Return [x, y] of the center of cell containing provided text 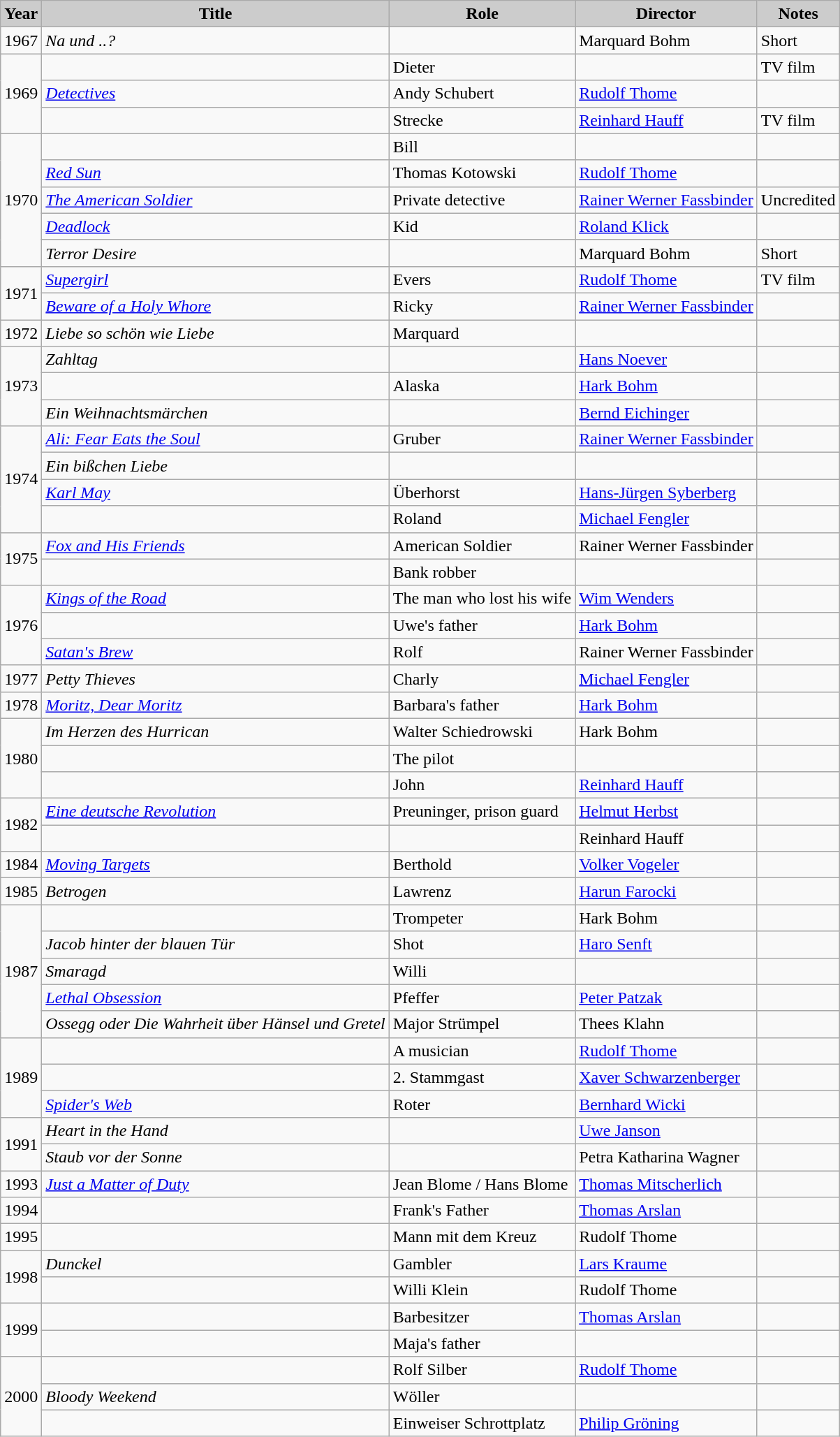
Bernd Eichinger [666, 413]
Mann mit dem Kreuz [482, 1237]
1977 [21, 678]
Bernhard Wicki [666, 1104]
The man who lost his wife [482, 599]
Zahltag [215, 360]
1993 [21, 1184]
1994 [21, 1211]
The pilot [482, 758]
The American Soldier [215, 200]
1991 [21, 1144]
Barbara's father [482, 705]
Roter [482, 1104]
1967 [21, 41]
Director [666, 14]
1976 [21, 625]
1978 [21, 705]
Moving Targets [215, 865]
Year [21, 14]
Thees Klahn [666, 1024]
Spider's Web [215, 1104]
Na und ..? [215, 41]
Harun Farocki [666, 891]
Berthold [482, 865]
Red Sun [215, 173]
Pfeffer [482, 998]
Karl May [215, 493]
Deadlock [215, 226]
Rolf Silber [482, 1370]
Petra Katharina Wagner [666, 1157]
Gruber [482, 439]
Ali: Fear Eats the Soul [215, 439]
Shot [482, 944]
Major Strümpel [482, 1024]
Roland [482, 519]
Petty Thieves [215, 678]
Andy Schubert [482, 94]
Willi [482, 971]
Just a Matter of Duty [215, 1184]
Jacob hinter der blauen Tür [215, 944]
Jean Blome / Hans Blome [482, 1184]
Trompeter [482, 918]
American Soldier [482, 546]
Roland Klick [666, 226]
Dunckel [215, 1264]
Haro Senft [666, 944]
Alaska [482, 386]
1987 [21, 971]
Lars Kraume [666, 1264]
2000 [21, 1396]
Uwe Janson [666, 1130]
1998 [21, 1277]
Ossegg oder Die Wahrheit über Hänsel und Gretel [215, 1024]
Moritz, Dear Moritz [215, 705]
Überhorst [482, 493]
Marquard [482, 333]
John [482, 785]
Ricky [482, 306]
Hans Noever [666, 360]
Rolf [482, 652]
Uwe's father [482, 625]
2. Stammgast [482, 1077]
Smaragd [215, 971]
1970 [21, 200]
Frank's Father [482, 1211]
1972 [21, 333]
Strecke [482, 120]
1999 [21, 1330]
Bank robber [482, 572]
Volker Vogeler [666, 865]
Beware of a Holy Whore [215, 306]
1982 [21, 825]
Uncredited [798, 200]
Im Herzen des Hurrican [215, 731]
Evers [482, 279]
Betrogen [215, 891]
1980 [21, 758]
Satan's Brew [215, 652]
Thomas Mitscherlich [666, 1184]
Preuninger, prison guard [482, 812]
Dieter [482, 67]
1975 [21, 559]
Ein Weihnachtsmärchen [215, 413]
Hans-Jürgen Syberberg [666, 493]
Peter Patzak [666, 998]
Ein bißchen Liebe [215, 466]
Role [482, 14]
1974 [21, 479]
Detectives [215, 94]
Willi Klein [482, 1290]
Lawrenz [482, 891]
Helmut Herbst [666, 812]
Walter Schiedrowski [482, 731]
Xaver Schwarzenberger [666, 1077]
Supergirl [215, 279]
1971 [21, 293]
Maja's father [482, 1343]
1984 [21, 865]
Wöller [482, 1396]
Barbesitzer [482, 1317]
Title [215, 14]
Philip Gröning [666, 1423]
Bill [482, 147]
Liebe so schön wie Liebe [215, 333]
Private detective [482, 200]
1973 [21, 386]
Fox and His Friends [215, 546]
Terror Desire [215, 253]
Staub vor der Sonne [215, 1157]
1985 [21, 891]
Eine deutsche Revolution [215, 812]
Wim Wenders [666, 599]
Notes [798, 14]
Charly [482, 678]
Kid [482, 226]
Einweiser Schrottplatz [482, 1423]
Thomas Kotowski [482, 173]
Bloody Weekend [215, 1396]
A musician [482, 1051]
Gambler [482, 1264]
Heart in the Hand [215, 1130]
Kings of the Road [215, 599]
1989 [21, 1077]
1995 [21, 1237]
1969 [21, 94]
Lethal Obsession [215, 998]
